Pinpoint the cell where the given text exists, returning its [x, y] midpoint coordinate. 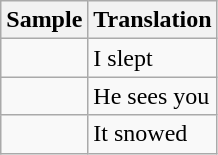
Translation [152, 20]
He sees you [152, 96]
It snowed [152, 134]
I slept [152, 58]
Sample [44, 20]
